Provide the [X, Y] coordinate of the cell's center where the given text is located.  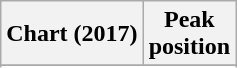
Peakposition [189, 34]
Chart (2017) [72, 34]
